Pinpoint the cell where the given text exists, returning its [x, y] midpoint coordinate. 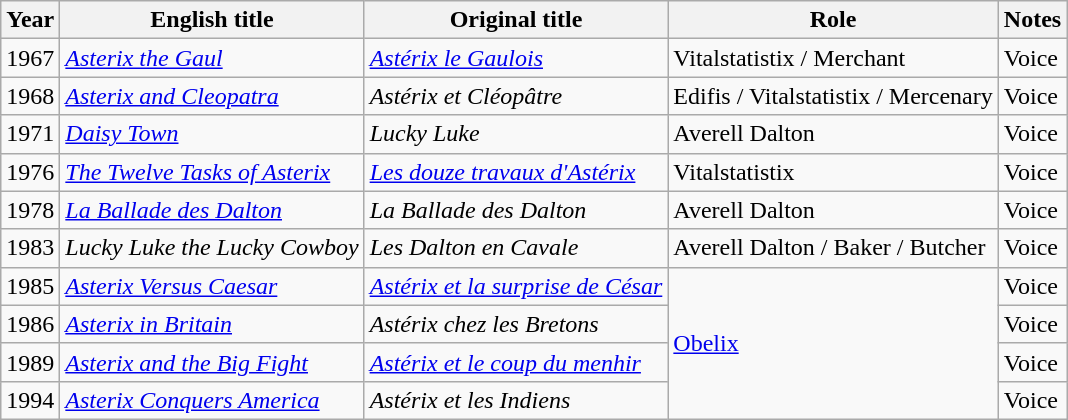
Asterix Versus Caesar [212, 286]
1968 [30, 96]
Les Dalton en Cavale [516, 248]
Asterix and Cleopatra [212, 96]
Role [833, 20]
Original title [516, 20]
Asterix in Britain [212, 324]
1978 [30, 210]
1989 [30, 362]
Astérix le Gaulois [516, 58]
1985 [30, 286]
Astérix et la surprise de César [516, 286]
Edifis / Vitalstatistix / Mercenary [833, 96]
The Twelve Tasks of Asterix [212, 172]
1971 [30, 134]
Year [30, 20]
Astérix et les Indiens [516, 400]
Vitalstatistix [833, 172]
Notes [1032, 20]
Lucky Luke the Lucky Cowboy [212, 248]
Asterix and the Big Fight [212, 362]
1967 [30, 58]
1986 [30, 324]
Les douze travaux d'Astérix [516, 172]
Vitalstatistix / Merchant [833, 58]
Lucky Luke [516, 134]
Averell Dalton / Baker / Butcher [833, 248]
Astérix et le coup du menhir [516, 362]
Asterix the Gaul [212, 58]
1983 [30, 248]
Asterix Conquers America [212, 400]
English title [212, 20]
1994 [30, 400]
Astérix et Cléopâtre [516, 96]
Daisy Town [212, 134]
Astérix chez les Bretons [516, 324]
Obelix [833, 343]
1976 [30, 172]
